Determine the (x, y) coordinate at the center of the cell enclosing the given text.  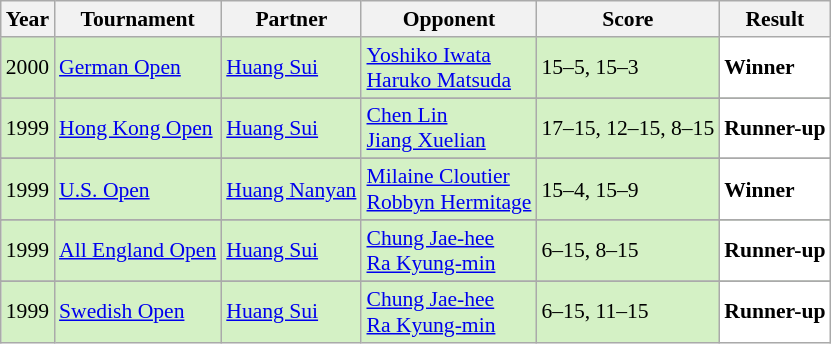
Yoshiko Iwata Haruko Matsuda (448, 68)
Hong Kong Open (138, 128)
Tournament (138, 19)
Result (774, 19)
15–4, 15–9 (628, 190)
Huang Nanyan (291, 190)
Opponent (448, 19)
6–15, 11–15 (628, 312)
15–5, 15–3 (628, 68)
6–15, 8–15 (628, 250)
2000 (28, 68)
Chen Lin Jiang Xuelian (448, 128)
Swedish Open (138, 312)
17–15, 12–15, 8–15 (628, 128)
All England Open (138, 250)
German Open (138, 68)
U.S. Open (138, 190)
Partner (291, 19)
Score (628, 19)
Year (28, 19)
Milaine Cloutier Robbyn Hermitage (448, 190)
